Pinpoint the cell where the given text exists, returning its [x, y] midpoint coordinate. 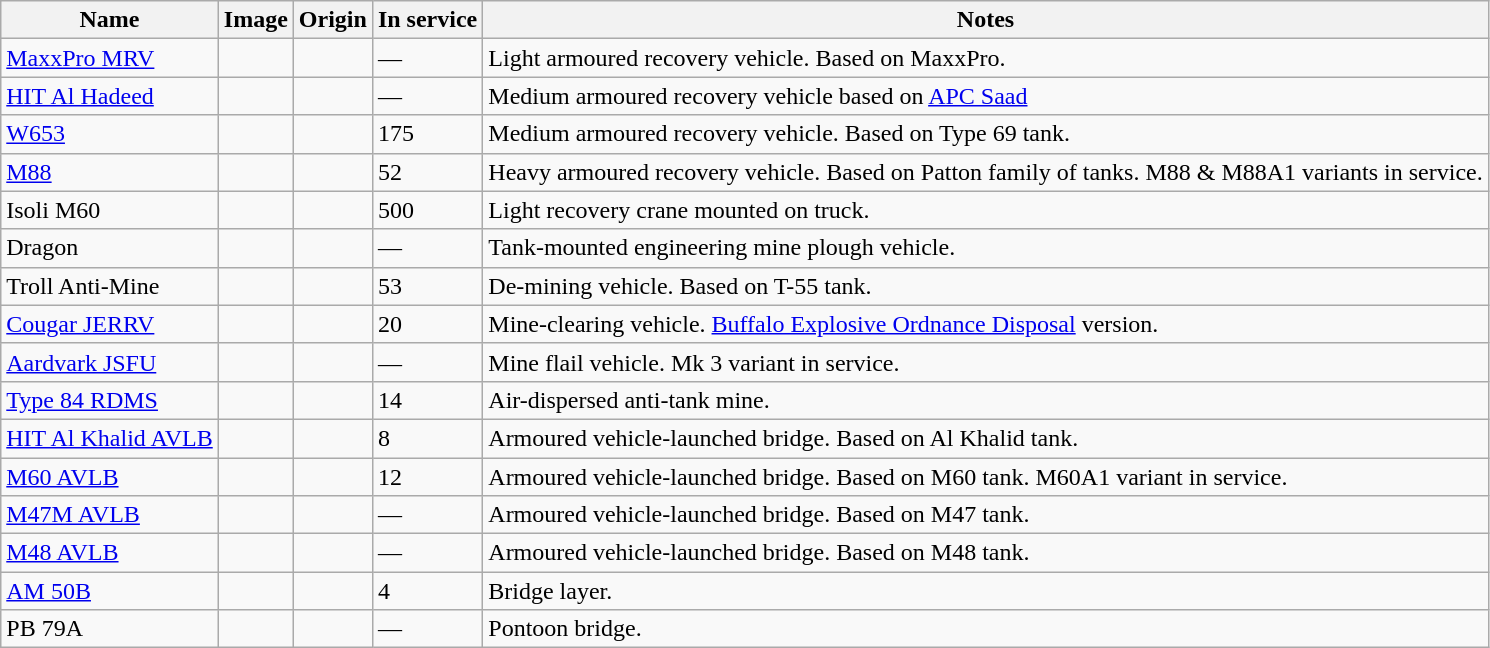
Armoured vehicle-launched bridge. Based on M48 tank. [986, 553]
4 [427, 591]
AM 50B [110, 591]
Dragon [110, 248]
14 [427, 400]
W653 [110, 134]
MaxxPro MRV [110, 58]
12 [427, 477]
PB 79A [110, 629]
Troll Anti-Mine [110, 286]
Armoured vehicle-launched bridge. Based on M47 tank. [986, 515]
M60 AVLB [110, 477]
Isoli M60 [110, 210]
Pontoon bridge. [986, 629]
Medium armoured recovery vehicle. Based on Type 69 tank. [986, 134]
Heavy armoured recovery vehicle. Based on Patton family of tanks. M88 & M88A1 variants in service. [986, 172]
In service [427, 20]
Name [110, 20]
Bridge layer. [986, 591]
500 [427, 210]
Notes [986, 20]
Aardvark JSFU [110, 362]
Light recovery crane mounted on truck. [986, 210]
HIT Al Hadeed [110, 96]
53 [427, 286]
M48 AVLB [110, 553]
Medium armoured recovery vehicle based on APC Saad [986, 96]
Type 84 RDMS [110, 400]
Image [256, 20]
De-mining vehicle. Based on T-55 tank. [986, 286]
Origin [332, 20]
Armoured vehicle-launched bridge. Based on M60 tank. M60A1 variant in service. [986, 477]
M47M AVLB [110, 515]
175 [427, 134]
M88 [110, 172]
HIT Al Khalid AVLB [110, 438]
Air-dispersed anti-tank mine. [986, 400]
Tank-mounted engineering mine plough vehicle. [986, 248]
Mine flail vehicle. Mk 3 variant in service. [986, 362]
20 [427, 324]
Light armoured recovery vehicle. Based on MaxxPro. [986, 58]
Armoured vehicle-launched bridge. Based on Al Khalid tank. [986, 438]
Cougar JERRV [110, 324]
8 [427, 438]
Mine-clearing vehicle. Buffalo Explosive Ordnance Disposal version. [986, 324]
52 [427, 172]
